Scan for the cell matching the given text and deliver its [X, Y] coordinate at center. 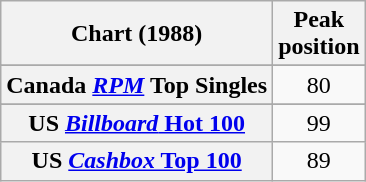
80 [319, 85]
Peakposition [319, 34]
Canada RPM Top Singles [137, 85]
US Billboard Hot 100 [137, 123]
89 [319, 161]
US Cashbox Top 100 [137, 161]
Chart (1988) [137, 34]
99 [319, 123]
